Determine the (X, Y) coordinate at the center of the cell enclosing the given text.  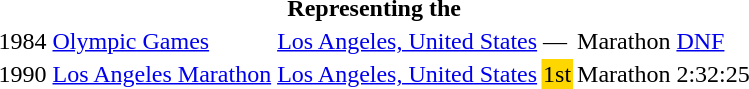
Olympic Games (162, 41)
1st (558, 74)
Los Angeles Marathon (162, 74)
— (558, 41)
